Detect which cell encompasses the target text, then output its (x, y) center coordinate. 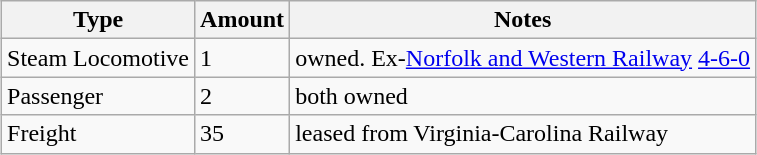
Notes (523, 20)
Amount (242, 20)
owned. Ex-Norfolk and Western Railway 4-6-0 (523, 58)
35 (242, 134)
1 (242, 58)
both owned (523, 96)
Passenger (98, 96)
Steam Locomotive (98, 58)
leased from Virginia-Carolina Railway (523, 134)
2 (242, 96)
Type (98, 20)
Freight (98, 134)
